Determine the [X, Y] coordinate at the center of the cell enclosing the given text.  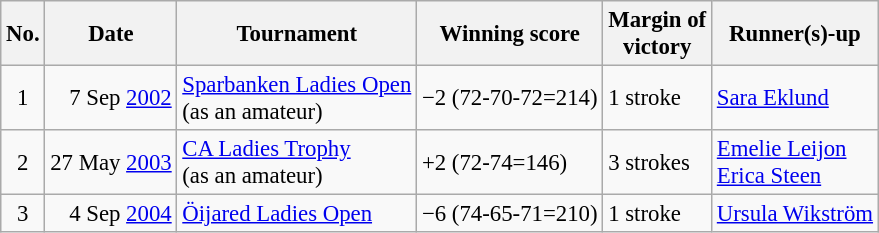
Emelie Leijon Erica Steen [796, 162]
2 [23, 162]
27 May 2003 [111, 162]
Ursula Wikström [796, 214]
No. [23, 34]
Winning score [510, 34]
−6 (74-65-71=210) [510, 214]
Öijared Ladies Open [297, 214]
3 [23, 214]
4 Sep 2004 [111, 214]
CA Ladies Trophy(as an amateur) [297, 162]
−2 (72-70-72=214) [510, 98]
+2 (72-74=146) [510, 162]
Runner(s)-up [796, 34]
Sara Eklund [796, 98]
1 [23, 98]
Tournament [297, 34]
Date [111, 34]
Sparbanken Ladies Open(as an amateur) [297, 98]
7 Sep 2002 [111, 98]
Margin ofvictory [658, 34]
3 strokes [658, 162]
